From the cell containing the given text, extract its center point as [X, Y] coordinate. 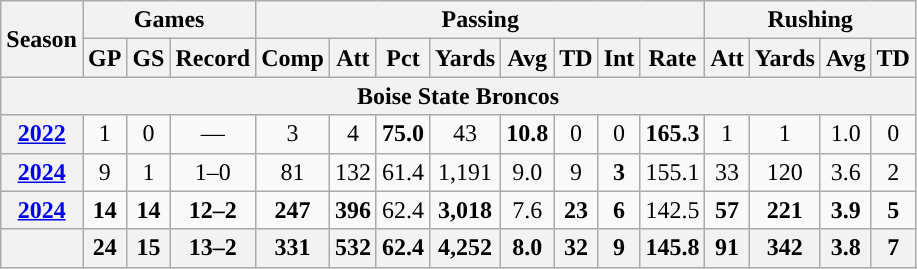
Boise State Broncos [458, 96]
Int [619, 58]
57 [727, 210]
2 [893, 172]
32 [576, 248]
75.0 [402, 134]
4 [352, 134]
1,191 [466, 172]
Record [213, 58]
247 [293, 210]
Rate [672, 58]
155.1 [672, 172]
120 [784, 172]
3,018 [466, 210]
142.5 [672, 210]
165.3 [672, 134]
4,252 [466, 248]
132 [352, 172]
12–2 [213, 210]
1–0 [213, 172]
1.0 [846, 134]
Games [168, 20]
GP [104, 58]
9.0 [528, 172]
6 [619, 210]
61.4 [402, 172]
2022 [42, 134]
8.0 [528, 248]
15 [148, 248]
221 [784, 210]
3.8 [846, 248]
24 [104, 248]
Passing [480, 20]
23 [576, 210]
Comp [293, 58]
331 [293, 248]
Season [42, 39]
3.6 [846, 172]
7.6 [528, 210]
91 [727, 248]
— [213, 134]
33 [727, 172]
Rushing [810, 20]
GS [148, 58]
43 [466, 134]
10.8 [528, 134]
342 [784, 248]
532 [352, 248]
3.9 [846, 210]
81 [293, 172]
Pct [402, 58]
5 [893, 210]
396 [352, 210]
7 [893, 248]
13–2 [213, 248]
145.8 [672, 248]
